Scan for the cell matching the given text and deliver its (X, Y) coordinate at center. 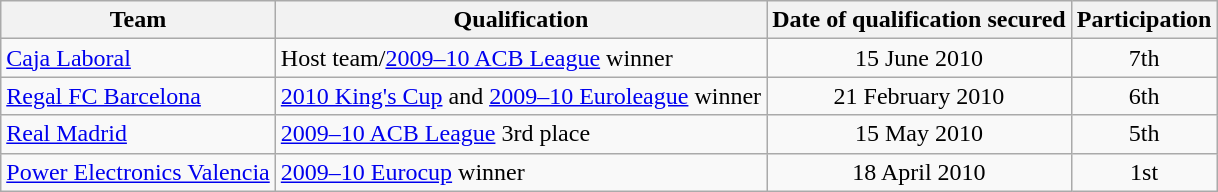
Participation (1144, 20)
18 April 2010 (920, 172)
Caja Laboral (138, 58)
Qualification (520, 20)
6th (1144, 96)
21 February 2010 (920, 96)
15 June 2010 (920, 58)
15 May 2010 (920, 134)
Real Madrid (138, 134)
Regal FC Barcelona (138, 96)
5th (1144, 134)
Power Electronics Valencia (138, 172)
Team (138, 20)
Date of qualification secured (920, 20)
1st (1144, 172)
2010 King's Cup and 2009–10 Euroleague winner (520, 96)
2009–10 ACB League 3rd place (520, 134)
7th (1144, 58)
2009–10 Eurocup winner (520, 172)
Host team/2009–10 ACB League winner (520, 58)
